Determine the (x, y) coordinate at the center of the cell enclosing the given text.  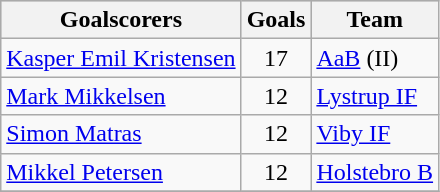
Goalscorers (121, 20)
17 (276, 58)
Holstebro B (375, 172)
Simon Matras (121, 134)
Mikkel Petersen (121, 172)
AaB (II) (375, 58)
Mark Mikkelsen (121, 96)
Viby IF (375, 134)
Team (375, 20)
Goals (276, 20)
Lystrup IF (375, 96)
Kasper Emil Kristensen (121, 58)
